Search for the cell housing the specified text and yield its [X, Y] center coordinate. 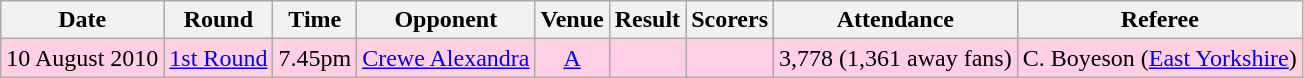
Result [647, 20]
Attendance [896, 20]
Venue [572, 20]
Referee [1160, 20]
Crewe Alexandra [446, 58]
A [572, 58]
7.45pm [315, 58]
Date [82, 20]
1st Round [218, 58]
Round [218, 20]
Opponent [446, 20]
Scorers [730, 20]
C. Boyeson (East Yorkshire) [1160, 58]
Time [315, 20]
10 August 2010 [82, 58]
3,778 (1,361 away fans) [896, 58]
